Determine the (X, Y) coordinate at the center of the cell enclosing the given text.  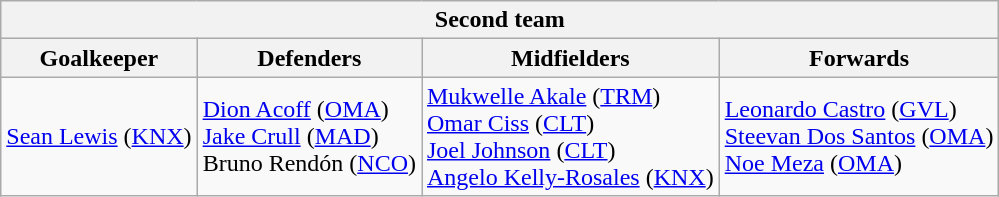
Sean Lewis (KNX) (99, 136)
Midfielders (571, 58)
Second team (500, 20)
Defenders (309, 58)
Forwards (859, 58)
Mukwelle Akale (TRM) Omar Ciss (CLT) Joel Johnson (CLT) Angelo Kelly-Rosales (KNX) (571, 136)
Leonardo Castro (GVL) Steevan Dos Santos (OMA) Noe Meza (OMA) (859, 136)
Dion Acoff (OMA) Jake Crull (MAD) Bruno Rendón (NCO) (309, 136)
Goalkeeper (99, 58)
